Provide the [x, y] coordinate of the cell's center where the given text is located.  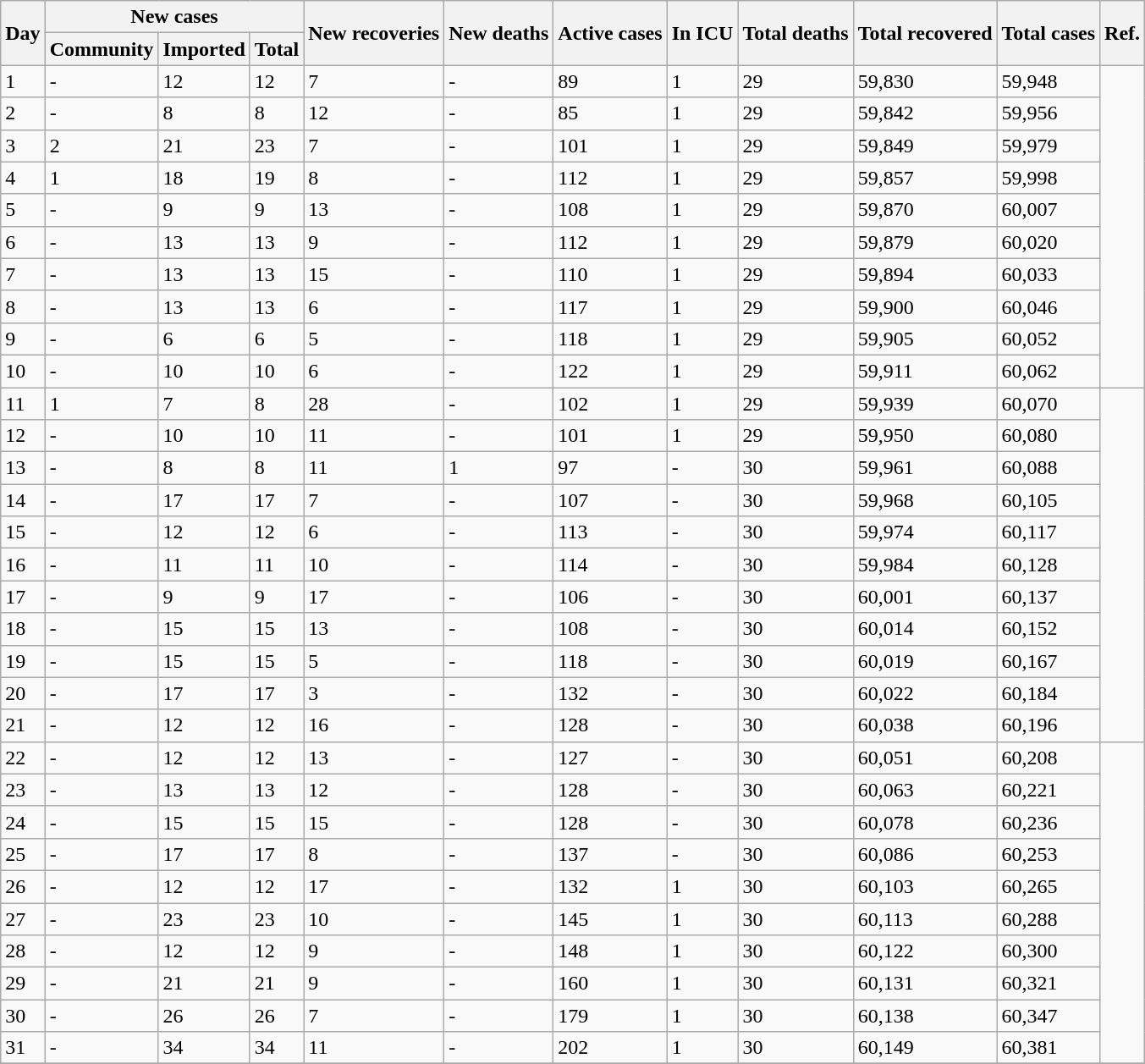
59,998 [1049, 178]
107 [610, 500]
Total deaths [795, 33]
148 [610, 951]
60,196 [1049, 725]
59,984 [925, 565]
60,236 [1049, 822]
89 [610, 81]
85 [610, 113]
60,103 [925, 886]
60,131 [925, 984]
60,062 [1049, 371]
102 [610, 404]
Day [23, 33]
60,038 [925, 725]
60,022 [925, 693]
60,152 [1049, 629]
60,381 [1049, 1048]
59,894 [925, 274]
60,070 [1049, 404]
60,347 [1049, 1016]
60,167 [1049, 661]
60,051 [925, 758]
New cases [174, 17]
60,019 [925, 661]
160 [610, 984]
60,265 [1049, 886]
60,149 [925, 1048]
60,321 [1049, 984]
59,956 [1049, 113]
59,900 [925, 306]
Community [102, 49]
59,849 [925, 146]
Total cases [1049, 33]
59,911 [925, 371]
59,979 [1049, 146]
60,208 [1049, 758]
60,046 [1049, 306]
59,950 [925, 436]
60,288 [1049, 918]
60,122 [925, 951]
122 [610, 371]
Total [277, 49]
60,020 [1049, 242]
60,078 [925, 822]
27 [23, 918]
Total recovered [925, 33]
59,974 [925, 532]
59,961 [925, 468]
113 [610, 532]
60,128 [1049, 565]
60,033 [1049, 274]
Active cases [610, 33]
60,014 [925, 629]
60,137 [1049, 597]
New recoveries [374, 33]
110 [610, 274]
127 [610, 758]
60,138 [925, 1016]
60,221 [1049, 790]
137 [610, 854]
59,968 [925, 500]
97 [610, 468]
179 [610, 1016]
14 [23, 500]
24 [23, 822]
202 [610, 1048]
31 [23, 1048]
106 [610, 597]
59,857 [925, 178]
114 [610, 565]
60,113 [925, 918]
60,184 [1049, 693]
60,001 [925, 597]
60,105 [1049, 500]
59,842 [925, 113]
Imported [204, 49]
60,063 [925, 790]
59,948 [1049, 81]
New deaths [499, 33]
25 [23, 854]
In ICU [702, 33]
60,052 [1049, 339]
60,086 [925, 854]
59,830 [925, 81]
59,879 [925, 242]
4 [23, 178]
59,939 [925, 404]
60,007 [1049, 210]
145 [610, 918]
60,253 [1049, 854]
60,117 [1049, 532]
59,870 [925, 210]
60,080 [1049, 436]
Ref. [1122, 33]
22 [23, 758]
60,300 [1049, 951]
60,088 [1049, 468]
117 [610, 306]
20 [23, 693]
59,905 [925, 339]
